From the cell containing the given text, extract its center point as [x, y] coordinate. 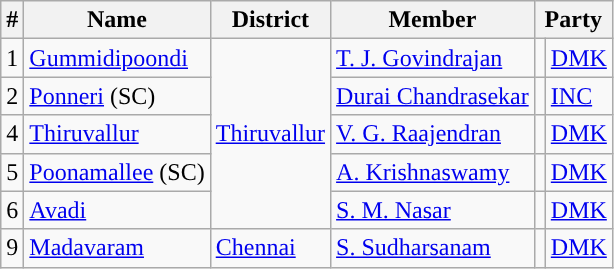
Party [573, 20]
S. M. Nasar [433, 210]
District [270, 20]
Poonamallee (SC) [117, 172]
Gummidipoondi [117, 58]
1 [12, 58]
Ponneri (SC) [117, 96]
# [12, 20]
4 [12, 134]
V. G. Raajendran [433, 134]
Member [433, 20]
S. Sudharsanam [433, 248]
9 [12, 248]
Avadi [117, 210]
INC [578, 96]
T. J. Govindrajan [433, 58]
A. Krishnaswamy [433, 172]
Durai Chandrasekar [433, 96]
Chennai [270, 248]
Madavaram [117, 248]
Name [117, 20]
5 [12, 172]
6 [12, 210]
2 [12, 96]
